Return [X, Y] of the center of cell containing provided text 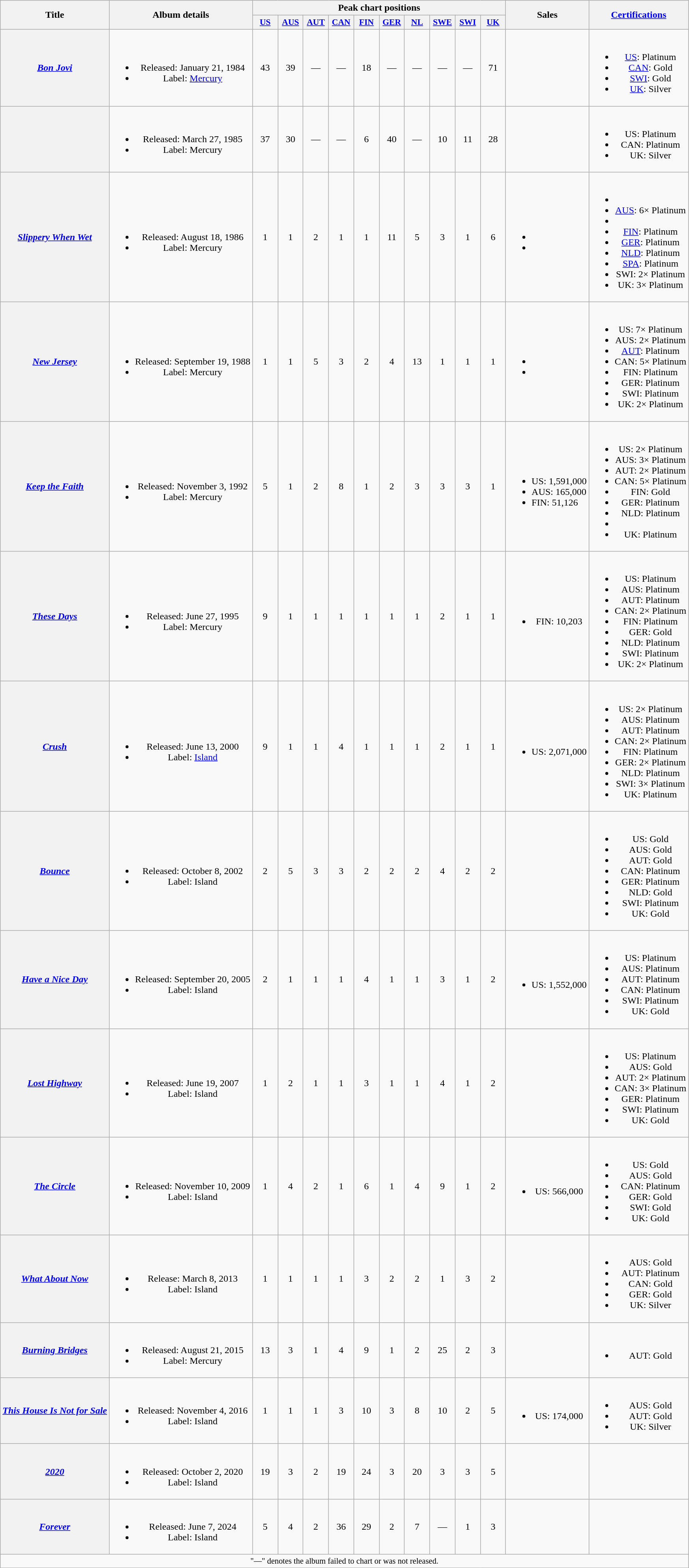
2020 [55, 1471]
US: PlatinumAUS: GoldAUT: 2× PlatinumCAN: 3× PlatinumGER: PlatinumSWI: PlatinumUK: Gold [639, 1083]
20 [417, 1471]
Released: September 19, 1988Label: Mercury [181, 362]
CAN [341, 23]
Slippery When Wet [55, 237]
FIN [366, 23]
40 [392, 139]
US: 2× PlatinumAUS: 3× PlatinumAUT: 2× PlatinumCAN: 5× PlatinumFIN: GoldGER: PlatinumNLD: PlatinumUK: Platinum [639, 487]
7 [417, 1527]
25 [442, 1350]
Title [55, 15]
Forever [55, 1527]
US: GoldAUS: GoldAUT: GoldCAN: PlatinumGER: PlatinumNLD: GoldSWI: PlatinumUK: Gold [639, 871]
Released: September 20, 2005Label: Island [181, 980]
These Days [55, 616]
Released: November 10, 2009Label: Island [181, 1186]
Released: January 21, 1984Label: Mercury [181, 68]
Released: November 4, 2016Label: Island [181, 1411]
Certifications [639, 15]
US: 2× PlatinumAUS: PlatinumAUT: PlatinumCAN: 2× PlatinumFIN: PlatinumGER: 2× PlatinumNLD: PlatinumSWI: 3× PlatinumUK: Platinum [639, 746]
Released: June 13, 2000Label: Island [181, 746]
Released: November 3, 1992Label: Mercury [181, 487]
Bounce [55, 871]
39 [291, 68]
US: 1,591,000AUS: 165,000FIN: 51,126 [547, 487]
18 [366, 68]
43 [265, 68]
AUS [291, 23]
Have a Nice Day [55, 980]
US [265, 23]
Released: June 27, 1995Label: Mercury [181, 616]
US: PlatinumAUS: PlatinumAUT: PlatinumCAN: 2× PlatinumFIN: PlatinumGER: GoldNLD: PlatinumSWI: PlatinumUK: 2× Platinum [639, 616]
AUS: GoldAUT: GoldUK: Silver [639, 1411]
29 [366, 1527]
AUS: 6× PlatinumFIN: PlatinumGER: PlatinumNLD: PlatinumSPA: Platinum SWI: 2× PlatinumUK: 3× Platinum [639, 237]
Released: June 19, 2007Label: Island [181, 1083]
New Jersey [55, 362]
Released: March 27, 1985Label: Mercury [181, 139]
US: 174,000 [547, 1411]
US: 1,552,000 [547, 980]
This House Is Not for Sale [55, 1411]
GER [392, 23]
Released: October 8, 2002Label: Island [181, 871]
36 [341, 1527]
Crush [55, 746]
Released: August 21, 2015Label: Mercury [181, 1350]
US: GoldAUS: GoldCAN: PlatinumGER: GoldSWI: GoldUK: Gold [639, 1186]
US: 566,000 [547, 1186]
30 [291, 139]
AUT [316, 23]
Released: October 2, 2020Label: Island [181, 1471]
AUT: Gold [639, 1350]
NL [417, 23]
US: 7× PlatinumAUS: 2× PlatinumAUT: PlatinumCAN: 5× PlatinumFIN: PlatinumGER: PlatinumSWI: PlatinumUK: 2× Platinum [639, 362]
SWI [468, 23]
Released: August 18, 1986Label: Mercury [181, 237]
Release: March 8, 2013Label: Island [181, 1279]
AUS: GoldAUT: PlatinumCAN: GoldGER: GoldUK: Silver [639, 1279]
Bon Jovi [55, 68]
Peak chart positions [379, 8]
37 [265, 139]
UK [493, 23]
FIN: 10,203 [547, 616]
What About Now [55, 1279]
Released: June 7, 2024Label: Island [181, 1527]
US: Platinum CAN: GoldSWI: GoldUK: Silver [639, 68]
US: PlatinumCAN: PlatinumUK: Silver [639, 139]
US: 2,071,000 [547, 746]
Burning Bridges [55, 1350]
28 [493, 139]
24 [366, 1471]
Album details [181, 15]
The Circle [55, 1186]
SWE [442, 23]
Keep the Faith [55, 487]
US: PlatinumAUS: PlatinumAUT: PlatinumCAN: PlatinumSWI: PlatinumUK: Gold [639, 980]
Lost Highway [55, 1083]
Sales [547, 15]
71 [493, 68]
"—" denotes the album failed to chart or was not released. [344, 1561]
